Capture the cell that displays the provided text and extract its [x, y] central coordinate. 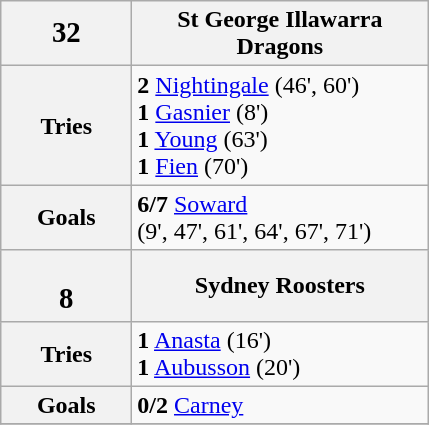
32 [66, 34]
0/2 Carney [280, 405]
St George Illawarra Dragons [280, 34]
6/7 Soward (9', 47', 61', 64', 67', 71') [280, 218]
8 [66, 286]
Sydney Roosters [280, 286]
2 Nightingale (46', 60')1 Gasnier (8')1 Young (63')1 Fien (70') [280, 126]
1 Anasta (16')1 Aubusson (20') [280, 354]
